From the cell containing the given text, extract its center point as (x, y) coordinate. 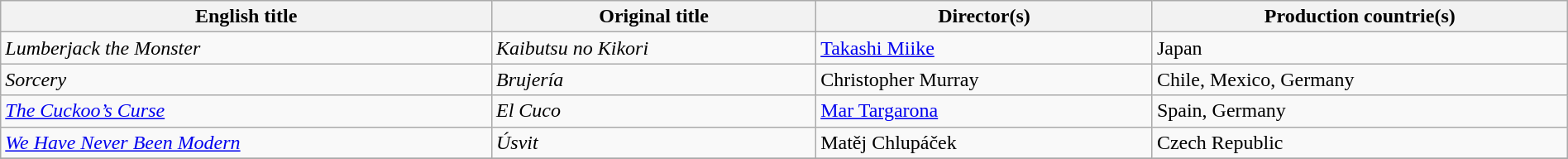
Spain, Germany (1360, 111)
Mar Targarona (984, 111)
Úsvit (653, 142)
Lumberjack the Monster (246, 48)
Japan (1360, 48)
Matěj Chlupáček (984, 142)
Original title (653, 17)
Sorcery (246, 79)
Takashi Miike (984, 48)
Christopher Murray (984, 79)
Director(s) (984, 17)
El Cuco (653, 111)
Production countrie(s) (1360, 17)
Chile, Mexico, Germany (1360, 79)
We Have Never Been Modern (246, 142)
English title (246, 17)
Czech Republic (1360, 142)
Brujería (653, 79)
The Cuckoo’s Curse (246, 111)
Kaibutsu no Kikori (653, 48)
